Output the [X, Y] coordinate of the center of the cell containing the given text.  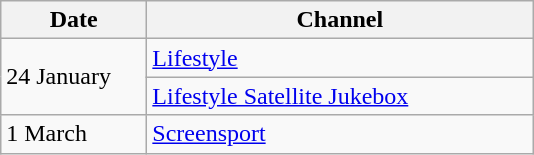
Lifestyle [340, 58]
24 January [74, 77]
Screensport [340, 134]
Channel [340, 20]
1 March [74, 134]
Date [74, 20]
Lifestyle Satellite Jukebox [340, 96]
